From the cell containing the given text, extract its center point as [x, y] coordinate. 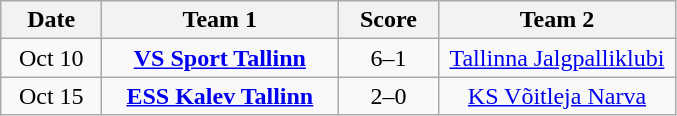
Oct 15 [52, 96]
KS Võitleja Narva [557, 96]
Score [388, 20]
Date [52, 20]
Team 1 [220, 20]
Oct 10 [52, 58]
Tallinna Jalgpalliklubi [557, 58]
VS Sport Tallinn [220, 58]
6–1 [388, 58]
2–0 [388, 96]
ESS Kalev Tallinn [220, 96]
Team 2 [557, 20]
